For the text-containing cell, return its midpoint in [X, Y] coordinate format. 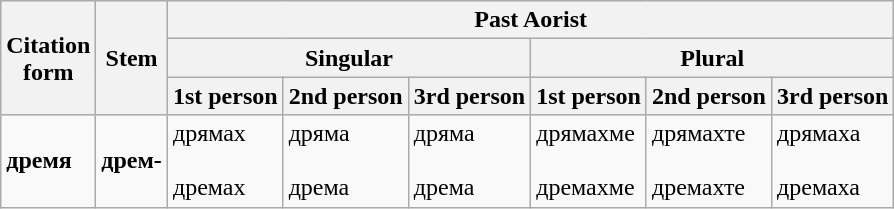
дремя [48, 161]
дрямахме дремахме [589, 161]
Stem [132, 58]
Singular [348, 58]
дрямаха дремаха [832, 161]
дрямахте дремахте [708, 161]
Past Aorist [530, 20]
дрямах дремах [225, 161]
Citationform [48, 58]
Plural [712, 58]
дрем- [132, 161]
